Extract the [X, Y] coordinate from the center of the cell holding the provided text.  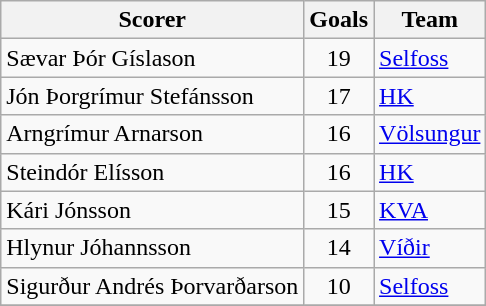
Sigurður Andrés Þorvarðarson [152, 286]
Víðir [430, 248]
15 [339, 210]
19 [339, 58]
Goals [339, 20]
Hlynur Jóhannsson [152, 248]
Völsungur [430, 134]
Arngrímur Arnarson [152, 134]
Scorer [152, 20]
Jón Þorgrímur Stefánsson [152, 96]
17 [339, 96]
Team [430, 20]
14 [339, 248]
KVA [430, 210]
Sævar Þór Gíslason [152, 58]
Kári Jónsson [152, 210]
Steindór Elísson [152, 172]
10 [339, 286]
